Capture the cell that displays the provided text and extract its [x, y] central coordinate. 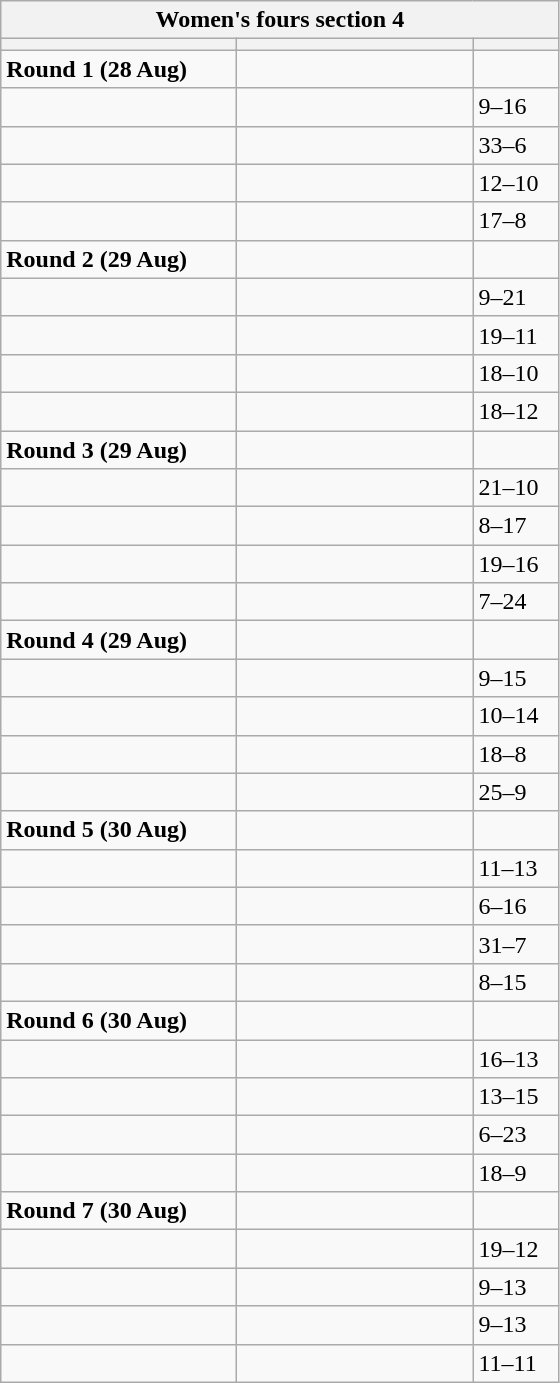
18–10 [516, 373]
Women's fours section 4 [280, 20]
10–14 [516, 716]
8–15 [516, 982]
31–7 [516, 944]
6–23 [516, 1135]
33–6 [516, 145]
11–11 [516, 1363]
6–16 [516, 906]
Round 3 (29 Aug) [119, 449]
19–12 [516, 1249]
Round 4 (29 Aug) [119, 640]
Round 6 (30 Aug) [119, 1020]
16–13 [516, 1059]
Round 1 (28 Aug) [119, 69]
21–10 [516, 488]
8–17 [516, 526]
18–8 [516, 754]
13–15 [516, 1097]
17–8 [516, 221]
Round 7 (30 Aug) [119, 1211]
12–10 [516, 183]
11–13 [516, 868]
18–12 [516, 411]
19–16 [516, 564]
9–15 [516, 678]
9–21 [516, 297]
19–11 [516, 335]
25–9 [516, 792]
9–16 [516, 107]
7–24 [516, 602]
Round 2 (29 Aug) [119, 259]
18–9 [516, 1173]
Round 5 (30 Aug) [119, 830]
